Provide the (X, Y) coordinate of the cell's center where the given text is located.  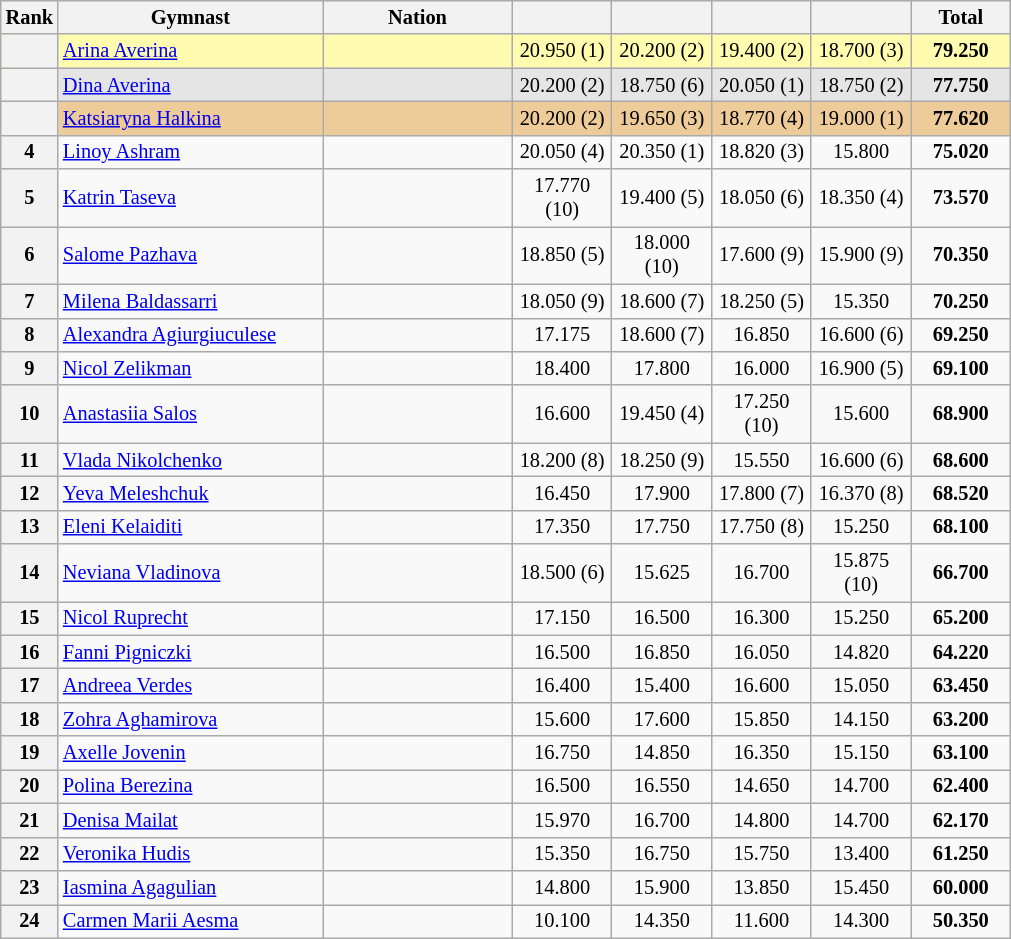
18.700 (3) (861, 51)
62.400 (961, 786)
15 (30, 618)
9 (30, 368)
63.450 (961, 685)
16.900 (5) (861, 368)
15.450 (861, 887)
19 (30, 753)
Total (961, 17)
15.150 (861, 753)
17.750 (8) (762, 527)
17.800 (662, 368)
20.050 (4) (562, 152)
18 (30, 719)
Fanni Pigniczki (190, 652)
17.150 (562, 618)
18.400 (562, 368)
18.250 (5) (762, 301)
20.350 (1) (662, 152)
Anastasiia Salos (190, 414)
16.400 (562, 685)
18.770 (4) (762, 118)
Veronika Hudis (190, 854)
13 (30, 527)
18.750 (2) (861, 85)
Polina Berezina (190, 786)
20 (30, 786)
17.770 (10) (562, 198)
66.700 (961, 573)
Andreea Verdes (190, 685)
60.000 (961, 887)
50.350 (961, 921)
15.900 (9) (861, 255)
79.250 (961, 51)
Rank (30, 17)
23 (30, 887)
17.175 (562, 335)
8 (30, 335)
65.200 (961, 618)
18.850 (5) (562, 255)
18.350 (4) (861, 198)
15.050 (861, 685)
16.050 (762, 652)
64.220 (961, 652)
75.020 (961, 152)
Milena Baldassarri (190, 301)
17.600 (662, 719)
Katrin Taseva (190, 198)
5 (30, 198)
16.550 (662, 786)
15.750 (762, 854)
Eleni Kelaiditi (190, 527)
Nicol Ruprecht (190, 618)
17 (30, 685)
4 (30, 152)
Vlada Nikolchenko (190, 460)
15.550 (762, 460)
14.300 (861, 921)
Alexandra Agiurgiuculese (190, 335)
Carmen Marii Aesma (190, 921)
21 (30, 820)
70.250 (961, 301)
62.170 (961, 820)
Dina Averina (190, 85)
14.650 (762, 786)
Axelle Jovenin (190, 753)
63.100 (961, 753)
15.400 (662, 685)
68.520 (961, 493)
18.200 (8) (562, 460)
Neviana Vladinova (190, 573)
7 (30, 301)
Nation (418, 17)
16.350 (762, 753)
19.400 (2) (762, 51)
18.000 (10) (662, 255)
17.800 (7) (762, 493)
18.500 (6) (562, 573)
73.570 (961, 198)
18.250 (9) (662, 460)
Gymnast (190, 17)
69.250 (961, 335)
17.250 (10) (762, 414)
69.100 (961, 368)
6 (30, 255)
17.750 (662, 527)
19.000 (1) (861, 118)
70.350 (961, 255)
12 (30, 493)
68.100 (961, 527)
68.600 (961, 460)
10.100 (562, 921)
18.750 (6) (662, 85)
Yeva Meleshchuk (190, 493)
17.350 (562, 527)
Salome Pazhava (190, 255)
19.450 (4) (662, 414)
13.400 (861, 854)
16.450 (562, 493)
11.600 (762, 921)
Linoy Ashram (190, 152)
Iasmina Agagulian (190, 887)
Nicol Zelikman (190, 368)
19.400 (5) (662, 198)
14.350 (662, 921)
15.875 (10) (861, 573)
11 (30, 460)
15.850 (762, 719)
13.850 (762, 887)
16.300 (762, 618)
63.200 (961, 719)
14 (30, 573)
Denisa Mailat (190, 820)
16.000 (762, 368)
77.620 (961, 118)
15.900 (662, 887)
17.600 (9) (762, 255)
10 (30, 414)
16 (30, 652)
61.250 (961, 854)
22 (30, 854)
17.900 (662, 493)
15.970 (562, 820)
20.050 (1) (762, 85)
18.050 (9) (562, 301)
15.625 (662, 573)
77.750 (961, 85)
15.800 (861, 152)
14.820 (861, 652)
68.900 (961, 414)
18.050 (6) (762, 198)
14.850 (662, 753)
Zohra Aghamirova (190, 719)
20.950 (1) (562, 51)
Arina Averina (190, 51)
24 (30, 921)
19.650 (3) (662, 118)
16.370 (8) (861, 493)
14.150 (861, 719)
18.820 (3) (762, 152)
Katsiaryna Halkina (190, 118)
